Extract the (x, y) coordinate from the center of the cell holding the provided text.  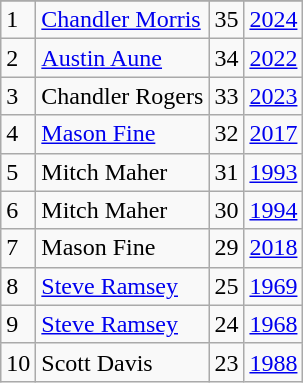
7 (18, 248)
Chandler Rogers (122, 96)
Scott Davis (122, 362)
2023 (274, 96)
Austin Aune (122, 58)
2024 (274, 20)
1993 (274, 172)
2022 (274, 58)
1 (18, 20)
31 (226, 172)
2018 (274, 248)
1969 (274, 286)
25 (226, 286)
1968 (274, 324)
Chandler Morris (122, 20)
24 (226, 324)
30 (226, 210)
6 (18, 210)
32 (226, 134)
2017 (274, 134)
5 (18, 172)
10 (18, 362)
23 (226, 362)
9 (18, 324)
4 (18, 134)
29 (226, 248)
8 (18, 286)
34 (226, 58)
1988 (274, 362)
35 (226, 20)
2 (18, 58)
1994 (274, 210)
33 (226, 96)
3 (18, 96)
